Find where the given text appears and provide that cell's center as (X, Y) coordinate. 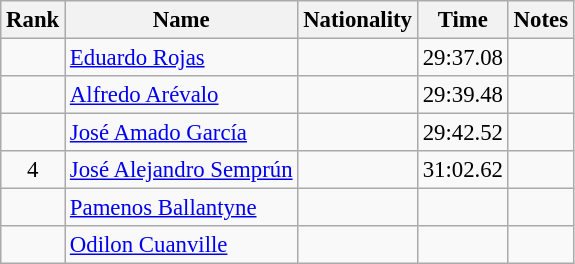
29:39.48 (462, 95)
Eduardo Rojas (182, 58)
Rank (33, 20)
Odilon Cuanville (182, 245)
Pamenos Ballantyne (182, 208)
Notes (540, 20)
José Alejandro Semprún (182, 170)
Time (462, 20)
29:42.52 (462, 133)
Nationality (358, 20)
31:02.62 (462, 170)
Alfredo Arévalo (182, 95)
Name (182, 20)
José Amado García (182, 133)
4 (33, 170)
29:37.08 (462, 58)
